Find where the given text appears and provide that cell's center as (X, Y) coordinate. 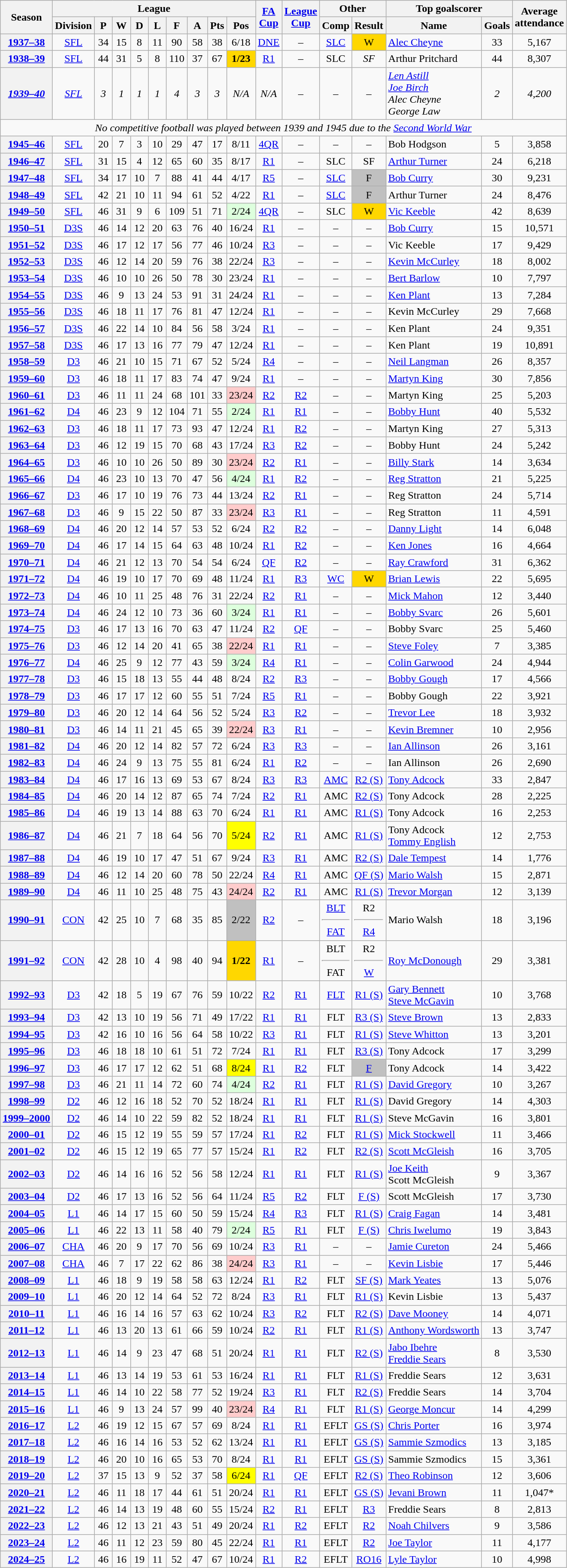
2006–07 (26, 1247)
1955–56 (26, 312)
1993–94 (26, 1018)
2,871 (539, 875)
1954–55 (26, 295)
3,367 (539, 1174)
2016–17 (26, 1426)
8,002 (539, 262)
2,253 (539, 813)
27 (497, 428)
8,307 (539, 59)
4,303 (539, 1101)
1973–74 (26, 612)
39 (217, 729)
1961–62 (26, 412)
Ken Jones (434, 546)
R2W (369, 960)
1945–46 (26, 144)
1963–64 (26, 445)
1948–49 (26, 194)
Jevani Brown (434, 1492)
1/22 (241, 960)
3,440 (539, 596)
98 (176, 960)
36 (197, 612)
3,747 (539, 1330)
3,185 (539, 1442)
3,381 (539, 960)
86 (197, 1263)
1959–60 (26, 378)
1996–97 (26, 1068)
4,566 (539, 679)
110 (176, 59)
1/23 (241, 59)
3,921 (539, 696)
3,801 (539, 1118)
Danny Light (434, 529)
2,813 (539, 1509)
1978–79 (26, 696)
2,847 (539, 779)
2017–18 (26, 1442)
5,446 (539, 1263)
3,466 (539, 1135)
7,668 (539, 312)
109 (176, 211)
Kevin Bremner (434, 729)
2005–06 (26, 1230)
Alec Cheyne (434, 42)
1986–87 (26, 836)
2012–13 (26, 1353)
Arthur Pritchard (434, 59)
1999–2000 (26, 1118)
5,167 (539, 42)
2,956 (539, 729)
1951–52 (26, 245)
Steve McGavin (434, 1118)
1998–99 (26, 1101)
2019–20 (26, 1476)
1937–38 (26, 42)
1987–88 (26, 858)
Pts (217, 25)
3,161 (539, 746)
1962–63 (26, 428)
Steve Foley (434, 646)
8/17 (241, 161)
1992–93 (26, 995)
D (140, 25)
Noah Chilvers (434, 1526)
6,362 (539, 562)
8,476 (539, 194)
Other (353, 9)
1,047* (539, 1492)
89 (197, 462)
1988–89 (26, 875)
Billy Stark (434, 462)
6,048 (539, 529)
91 (197, 295)
Ray Crawford (434, 562)
1991–92 (26, 960)
1968–69 (26, 529)
2010–11 (26, 1313)
4,944 (539, 662)
Craig Fagan (434, 1213)
3,481 (539, 1213)
101 (197, 395)
DNE (269, 42)
17/22 (241, 1018)
Division (74, 25)
3,932 (539, 712)
6,218 (539, 161)
3,974 (539, 1426)
3,843 (539, 1230)
19/24 (241, 1392)
2 (497, 93)
2013–14 (26, 1375)
3,631 (539, 1375)
3,385 (539, 646)
League (154, 9)
3,201 (539, 1034)
1971–72 (26, 579)
Joe Taylor (434, 1543)
4,664 (539, 546)
5,242 (539, 445)
Tony Adcock Tommy English (434, 836)
1953–54 (26, 278)
80 (197, 1543)
3,299 (539, 1051)
85 (217, 920)
4,177 (539, 1543)
5,466 (539, 1247)
Name (434, 25)
3,196 (539, 920)
5,532 (539, 412)
2011–12 (26, 1330)
5,695 (539, 579)
1984–85 (26, 796)
2004–05 (26, 1213)
Top goalscorer (449, 9)
Roy McDonough (434, 960)
1970–71 (26, 562)
3,705 (539, 1151)
Neil Langman (434, 362)
2/22 (241, 920)
10,571 (539, 228)
5,714 (539, 495)
Averageattendance (539, 17)
4/17 (241, 178)
1956–57 (26, 328)
1960–61 (26, 395)
6 (157, 211)
1939–40 (26, 93)
7,797 (539, 278)
1976–77 (26, 662)
1997–98 (26, 1084)
7,856 (539, 378)
4,299 (539, 1409)
Lyle Taylor (434, 1559)
1982–83 (26, 762)
84 (176, 328)
2000–01 (26, 1135)
Pos (241, 25)
90 (176, 42)
Mark Yeates (434, 1280)
3,267 (539, 1084)
WC (336, 579)
Season (26, 17)
3,422 (539, 1068)
3,634 (539, 462)
1967–68 (26, 512)
1985–86 (26, 813)
5,313 (539, 428)
FACup (269, 17)
Mick Stockwell (434, 1135)
3,586 (539, 1526)
Len Astill Joe Birch Alec Cheyne George Law (434, 93)
1966–67 (26, 495)
Joe Keith Scott McGleish (434, 1174)
1972–73 (26, 596)
2003–04 (26, 1197)
9,231 (539, 178)
2021–22 (26, 1509)
1995–96 (26, 1051)
1950–51 (26, 228)
3,858 (539, 144)
4,071 (539, 1313)
104 (176, 412)
2001–02 (26, 1151)
George Moncur (434, 1409)
3,139 (539, 892)
2009–10 (26, 1297)
Trevor Lee (434, 712)
1969–70 (26, 546)
Mick Mahon (434, 596)
1990–91 (26, 920)
1977–78 (26, 679)
2002–03 (26, 1174)
Theo Robinson (434, 1476)
R2R4 (369, 920)
1964–65 (26, 462)
Jamie Cureton (434, 1247)
1947–48 (26, 178)
5,203 (539, 395)
Colin Garwood (434, 662)
Dale Tempest (434, 858)
1974–75 (26, 629)
2023–24 (26, 1543)
Bert Barlow (434, 278)
1983–84 (26, 779)
2,225 (539, 796)
3,606 (539, 1476)
2015–16 (26, 1409)
1938–39 (26, 59)
Chris Porter (434, 1426)
1958–59 (26, 362)
8/11 (241, 144)
Chris Iwelumo (434, 1230)
Trevor Morgan (434, 892)
1952–53 (26, 262)
8,639 (539, 211)
8,357 (539, 362)
9,429 (539, 245)
Anthony Wordsworth (434, 1330)
RO16 (369, 1559)
Gary Bennett Steve McGavin (434, 995)
2,833 (539, 1018)
Bob Hodgson (434, 144)
LeagueCup (301, 17)
A (197, 25)
1965–66 (26, 478)
3,768 (539, 995)
3,361 (539, 1459)
10,891 (539, 345)
3,530 (539, 1353)
2014–15 (26, 1392)
2,690 (539, 762)
5,225 (539, 478)
4,200 (539, 93)
93 (197, 428)
Steve Whitton (434, 1034)
1,776 (539, 858)
L (157, 25)
66 (197, 1330)
1981–82 (26, 746)
2007–08 (26, 1263)
5,601 (539, 612)
SF (S) (369, 1280)
2024–25 (26, 1559)
1979–80 (26, 712)
QF (S) (369, 875)
5,076 (539, 1280)
99 (197, 1409)
3,730 (539, 1197)
Comp (336, 25)
1957–58 (26, 345)
4/22 (241, 194)
2020–21 (26, 1492)
Steve Brown (434, 1018)
2008–09 (26, 1280)
1980–81 (26, 729)
P (104, 25)
1989–90 (26, 892)
1946–47 (26, 161)
5,460 (539, 629)
7,284 (539, 295)
3,704 (539, 1392)
4,998 (539, 1559)
6/18 (241, 42)
Jabo Ibehre Freddie Sears (434, 1353)
No competitive football was played between 1939 and 1945 due to the Second World War (283, 128)
5,437 (539, 1297)
4,591 (539, 512)
9,351 (539, 328)
Dave Mooney (434, 1313)
2,753 (539, 836)
Result (369, 25)
2022–23 (26, 1526)
1949–50 (26, 211)
Goals (497, 25)
1994–95 (26, 1034)
Brian Lewis (434, 579)
2018–19 (26, 1459)
1975–76 (26, 646)
83 (176, 378)
